Detect which cell encompasses the target text, then output its [x, y] center coordinate. 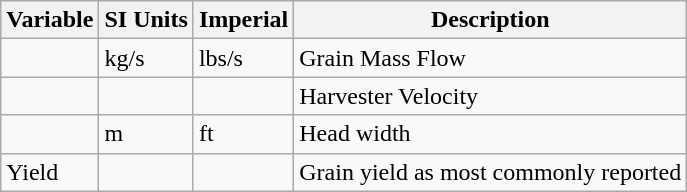
Description [490, 20]
Variable [50, 20]
Grain yield as most commonly reported [490, 172]
SI Units [146, 20]
kg/s [146, 58]
Head width [490, 134]
m [146, 134]
Imperial [243, 20]
Grain Mass Flow [490, 58]
ft [243, 134]
lbs/s [243, 58]
Harvester Velocity [490, 96]
Yield [50, 172]
